Detect which cell encompasses the target text, then output its (X, Y) center coordinate. 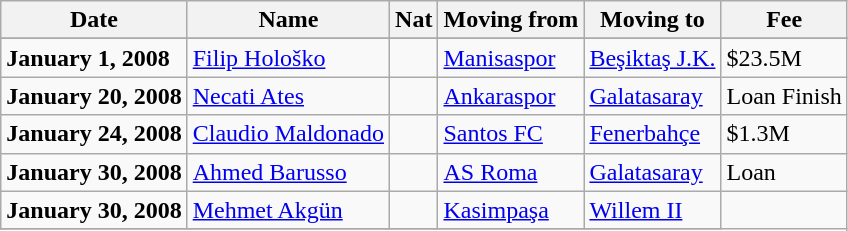
AS Roma (511, 172)
January 1, 2008 (94, 58)
Claudio Maldonado (288, 134)
Loan (784, 172)
Name (288, 20)
Willem II (652, 210)
Nat (414, 20)
Necati Ates (288, 96)
Date (94, 20)
Ankaraspor (511, 96)
January 24, 2008 (94, 134)
Santos FC (511, 134)
Moving from (511, 20)
Mehmet Akgün (288, 210)
$1.3M (784, 134)
Manisaspor (511, 58)
Fee (784, 20)
Moving to (652, 20)
Ahmed Barusso (288, 172)
Loan Finish (784, 96)
Beşiktaş J.K. (652, 58)
$23.5M (784, 58)
Kasimpaşa (511, 210)
Fenerbahçe (652, 134)
January 20, 2008 (94, 96)
Filip Hološko (288, 58)
